Capture the cell that displays the provided text and extract its [X, Y] central coordinate. 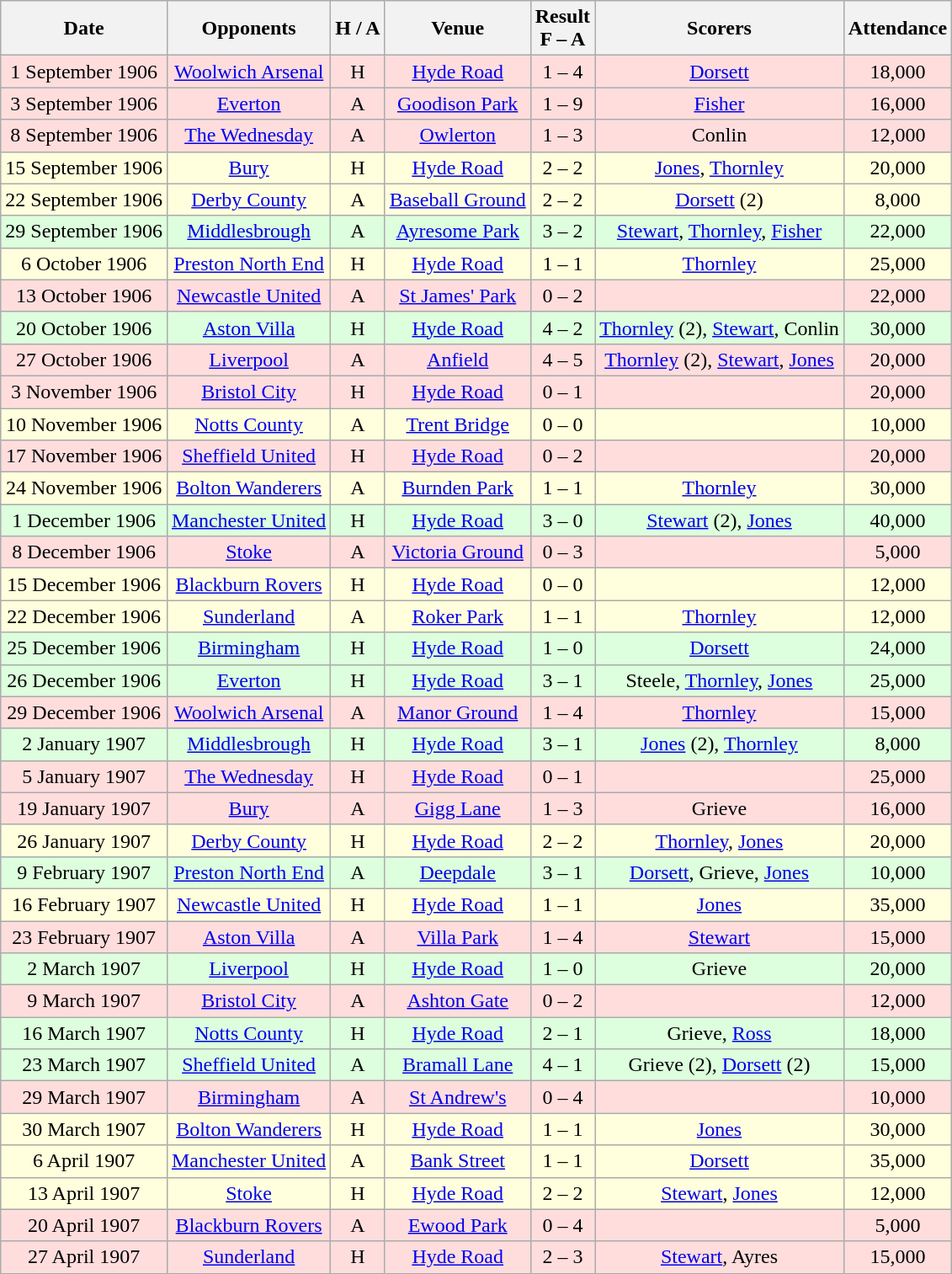
30 March 1907 [84, 1129]
15 December 1906 [84, 584]
40,000 [897, 520]
1 December 1906 [84, 520]
20 April 1907 [84, 1225]
Thornley (2), Stewart, Conlin [720, 328]
13 April 1907 [84, 1193]
17 November 1906 [84, 456]
8 December 1906 [84, 552]
Stewart (2), Jones [720, 520]
5 January 1907 [84, 776]
Dorsett (2) [720, 200]
29 December 1906 [84, 712]
Goodison Park [458, 104]
Bank Street [458, 1161]
13 October 1906 [84, 296]
4 – 1 [562, 1065]
2 – 1 [562, 1033]
26 December 1906 [84, 680]
27 October 1906 [84, 360]
3 November 1906 [84, 392]
3 – 2 [562, 232]
1 September 1906 [84, 72]
23 March 1907 [84, 1065]
Grieve, Ross [720, 1033]
Baseball Ground [458, 200]
19 January 1907 [84, 808]
St James' Park [458, 296]
15 September 1906 [84, 168]
9 February 1907 [84, 872]
Date [84, 29]
Deepdale [458, 872]
8 September 1906 [84, 136]
4 – 5 [562, 360]
ResultF – A [562, 29]
Dorsett, Grieve, Jones [720, 872]
Stewart [720, 937]
16 February 1907 [84, 904]
3 September 1906 [84, 104]
Conlin [720, 136]
4 – 2 [562, 328]
6 April 1907 [84, 1161]
Bramall Lane [458, 1065]
2 January 1907 [84, 744]
24 November 1906 [84, 488]
Roker Park [458, 616]
10 November 1906 [84, 424]
23 February 1907 [84, 937]
Steele, Thornley, Jones [720, 680]
0 – 3 [562, 552]
Villa Park [458, 937]
29 March 1907 [84, 1097]
22 December 1906 [84, 616]
Ayresome Park [458, 232]
22 September 1906 [84, 200]
24,000 [897, 648]
27 April 1907 [84, 1257]
Opponents [248, 29]
Thornley (2), Stewart, Jones [720, 360]
29 September 1906 [84, 232]
St Andrew's [458, 1097]
Attendance [897, 29]
1 – 9 [562, 104]
Victoria Ground [458, 552]
Thornley, Jones [720, 840]
20 October 1906 [84, 328]
Venue [458, 29]
Stewart, Thornley, Fisher [720, 232]
Gigg Lane [458, 808]
Jones, Thornley [720, 168]
Ewood Park [458, 1225]
H / A [358, 29]
Owlerton [458, 136]
2 March 1907 [84, 969]
Manor Ground [458, 712]
Stewart, Ayres [720, 1257]
Scorers [720, 29]
Trent Bridge [458, 424]
25 December 1906 [84, 648]
Fisher [720, 104]
3 – 0 [562, 520]
Stewart, Jones [720, 1193]
Jones (2), Thornley [720, 744]
Grieve (2), Dorsett (2) [720, 1065]
Burnden Park [458, 488]
Anfield [458, 360]
2 – 3 [562, 1257]
Ashton Gate [458, 1001]
9 March 1907 [84, 1001]
6 October 1906 [84, 264]
16 March 1907 [84, 1033]
26 January 1907 [84, 840]
